Return [x, y] of the center of cell containing provided text 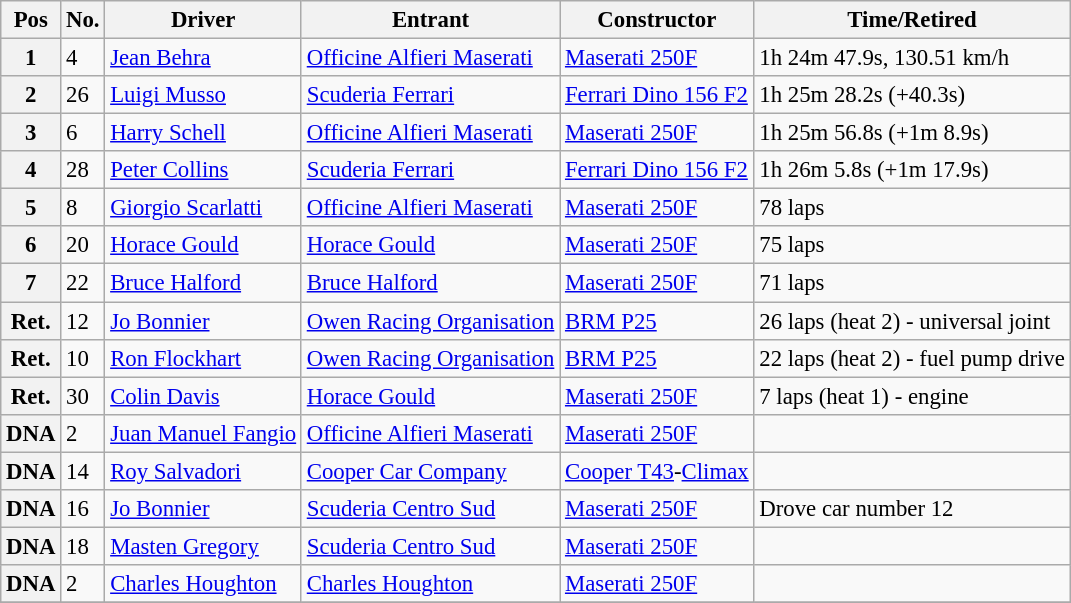
Time/Retired [912, 20]
Drove car number 12 [912, 509]
22 [83, 283]
3 [31, 133]
71 laps [912, 283]
Juan Manuel Fangio [204, 433]
1h 26m 5.8s (+1m 17.9s) [912, 170]
14 [83, 471]
Roy Salvadori [204, 471]
10 [83, 358]
22 laps (heat 2) - fuel pump drive [912, 358]
18 [83, 546]
Cooper T43-Climax [657, 471]
Cooper Car Company [430, 471]
7 laps (heat 1) - engine [912, 396]
20 [83, 245]
26 laps (heat 2) - universal joint [912, 321]
78 laps [912, 208]
Masten Gregory [204, 546]
7 [31, 283]
Giorgio Scarlatti [204, 208]
Harry Schell [204, 133]
Jean Behra [204, 58]
28 [83, 170]
5 [31, 208]
Pos [31, 20]
1 [31, 58]
1h 24m 47.9s, 130.51 km/h [912, 58]
12 [83, 321]
30 [83, 396]
Driver [204, 20]
Entrant [430, 20]
75 laps [912, 245]
Peter Collins [204, 170]
Colin Davis [204, 396]
Constructor [657, 20]
8 [83, 208]
1h 25m 28.2s (+40.3s) [912, 95]
Ron Flockhart [204, 358]
16 [83, 509]
No. [83, 20]
Luigi Musso [204, 95]
1h 25m 56.8s (+1m 8.9s) [912, 133]
26 [83, 95]
